Identify which cell holds the provided text, then report its [X, Y] central coordinate. 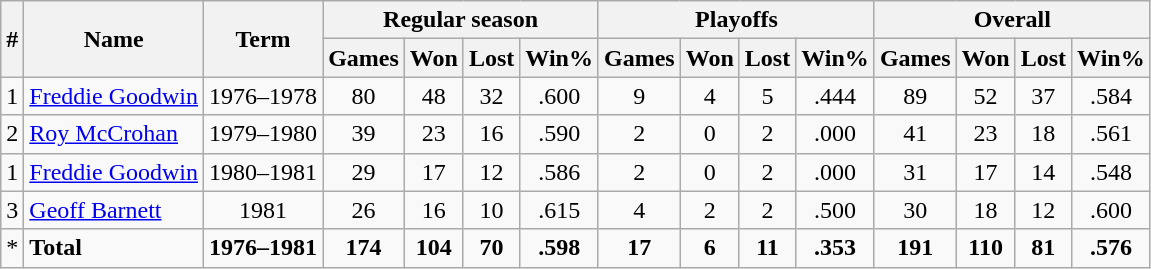
Geoff Barnett [114, 210]
26 [364, 210]
52 [986, 96]
31 [915, 172]
1981 [264, 210]
.444 [836, 96]
9 [639, 96]
89 [915, 96]
41 [915, 134]
Total [114, 248]
14 [1043, 172]
10 [491, 210]
Regular season [461, 20]
191 [915, 248]
.500 [836, 210]
Playoffs [736, 20]
.586 [560, 172]
Overall [1012, 20]
1980–1981 [264, 172]
37 [1043, 96]
.615 [560, 210]
1976–1978 [264, 96]
6 [710, 248]
.561 [1112, 134]
* [12, 248]
.353 [836, 248]
39 [364, 134]
11 [767, 248]
80 [364, 96]
174 [364, 248]
Roy McCrohan [114, 134]
.598 [560, 248]
.576 [1112, 248]
# [12, 39]
110 [986, 248]
81 [1043, 248]
104 [434, 248]
.548 [1112, 172]
Term [264, 39]
Name [114, 39]
70 [491, 248]
29 [364, 172]
5 [767, 96]
32 [491, 96]
1979–1980 [264, 134]
.584 [1112, 96]
30 [915, 210]
48 [434, 96]
3 [12, 210]
1976–1981 [264, 248]
.590 [560, 134]
